Identify which cell holds the provided text, then report its (X, Y) central coordinate. 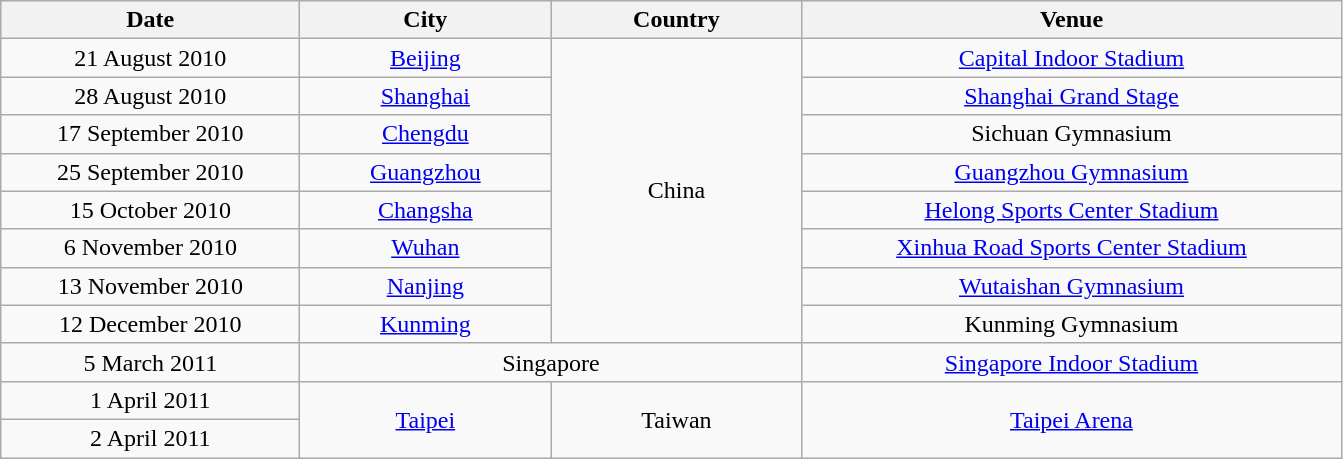
5 March 2011 (150, 362)
China (676, 191)
Taiwan (676, 419)
Kunming (426, 324)
15 October 2010 (150, 210)
2 April 2011 (150, 438)
17 September 2010 (150, 134)
13 November 2010 (150, 286)
Sichuan Gymnasium (1072, 134)
Helong Sports Center Stadium (1072, 210)
Country (676, 20)
28 August 2010 (150, 96)
Beijing (426, 58)
Changsha (426, 210)
21 August 2010 (150, 58)
Xinhua Road Sports Center Stadium (1072, 248)
Date (150, 20)
1 April 2011 (150, 400)
Wuhan (426, 248)
12 December 2010 (150, 324)
Shanghai (426, 96)
Capital Indoor Stadium (1072, 58)
Singapore Indoor Stadium (1072, 362)
City (426, 20)
Taipei (426, 419)
Taipei Arena (1072, 419)
Wutaishan Gymnasium (1072, 286)
Singapore (551, 362)
Guangzhou Gymnasium (1072, 172)
Chengdu (426, 134)
Shanghai Grand Stage (1072, 96)
Nanjing (426, 286)
6 November 2010 (150, 248)
25 September 2010 (150, 172)
Guangzhou (426, 172)
Venue (1072, 20)
Kunming Gymnasium (1072, 324)
